Search for the cell housing the specified text and yield its (x, y) center coordinate. 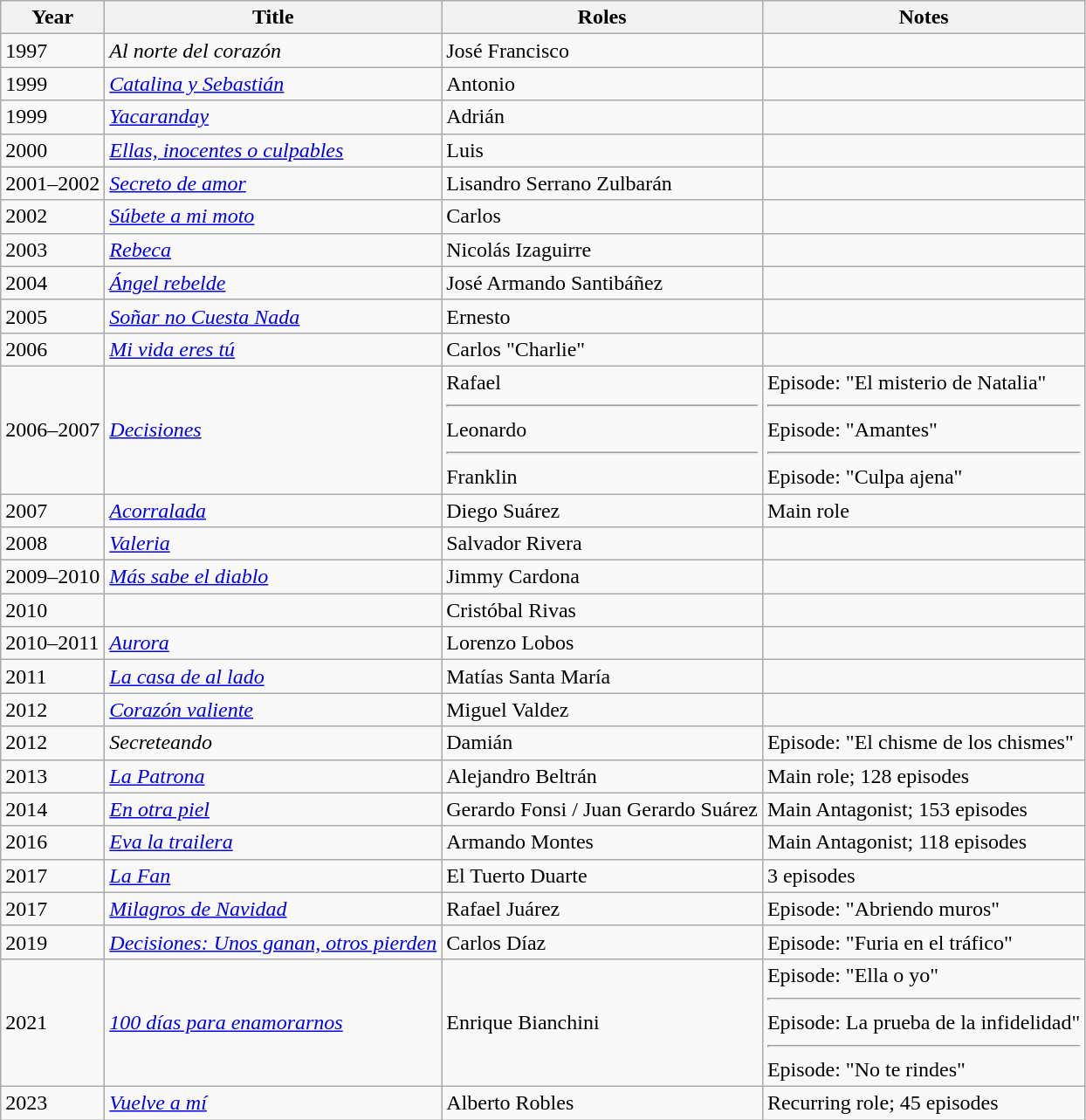
José Francisco (602, 51)
Milagros de Navidad (273, 909)
Adrián (602, 117)
2008 (52, 544)
Notes (924, 17)
Rafael Juárez (602, 909)
Decisiones (273, 429)
Jimmy Cardona (602, 577)
Secreto de amor (273, 183)
2003 (52, 250)
Al norte del corazón (273, 51)
Episode: "El misterio de Natalia"Episode: "Amantes"Episode: "Culpa ajena" (924, 429)
Súbete a mi moto (273, 216)
Eva la trailera (273, 842)
Corazón valiente (273, 710)
2005 (52, 316)
Más sabe el diablo (273, 577)
Main role; 128 episodes (924, 776)
2006–2007 (52, 429)
Damián (602, 743)
3 episodes (924, 876)
2000 (52, 150)
Enrique Bianchini (602, 1022)
Nicolás Izaguirre (602, 250)
Decisiones: Unos ganan, otros pierden (273, 942)
Catalina y Sebastián (273, 84)
2010–2011 (52, 643)
Ángel rebelde (273, 283)
2023 (52, 1103)
Main role (924, 511)
Alejandro Beltrán (602, 776)
Luis (602, 150)
El Tuerto Duarte (602, 876)
Rebeca (273, 250)
Recurring role; 45 episodes (924, 1103)
2001–2002 (52, 183)
Miguel Valdez (602, 710)
Aurora (273, 643)
Salvador Rivera (602, 544)
Valeria (273, 544)
2004 (52, 283)
Main Antagonist; 153 episodes (924, 809)
RafaelLeonardoFranklin (602, 429)
Title (273, 17)
Soñar no Cuesta Nada (273, 316)
Alberto Robles (602, 1103)
Yacaranday (273, 117)
Episode: "Abriendo muros" (924, 909)
Acorralada (273, 511)
Ellas, inocentes o culpables (273, 150)
Diego Suárez (602, 511)
Carlos "Charlie" (602, 349)
2021 (52, 1022)
Episode: "Ella o yo"Episode: La prueba de la infidelidad"Episode: "No te rindes" (924, 1022)
Carlos (602, 216)
2013 (52, 776)
Armando Montes (602, 842)
Carlos Díaz (602, 942)
2011 (52, 677)
Secreteando (273, 743)
2010 (52, 610)
Lorenzo Lobos (602, 643)
Vuelve a mí (273, 1103)
Year (52, 17)
2002 (52, 216)
2006 (52, 349)
En otra piel (273, 809)
Ernesto (602, 316)
Lisandro Serrano Zulbarán (602, 183)
2007 (52, 511)
Main Antagonist; 118 episodes (924, 842)
2009–2010 (52, 577)
La Fan (273, 876)
2019 (52, 942)
Roles (602, 17)
2014 (52, 809)
Matías Santa María (602, 677)
Gerardo Fonsi / Juan Gerardo Suárez (602, 809)
José Armando Santibáñez (602, 283)
Episode: "El chisme de los chismes" (924, 743)
100 días para enamorarnos (273, 1022)
La casa de al lado (273, 677)
Antonio (602, 84)
2016 (52, 842)
Cristóbal Rivas (602, 610)
La Patrona (273, 776)
Episode: "Furia en el tráfico" (924, 942)
1997 (52, 51)
Mi vida eres tú (273, 349)
